For the text-containing cell, return its midpoint in (x, y) coordinate format. 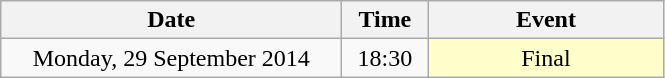
Final (546, 58)
Monday, 29 September 2014 (172, 58)
Date (172, 20)
18:30 (385, 58)
Event (546, 20)
Time (385, 20)
